Extract the [x, y] coordinate from the center of the cell holding the provided text.  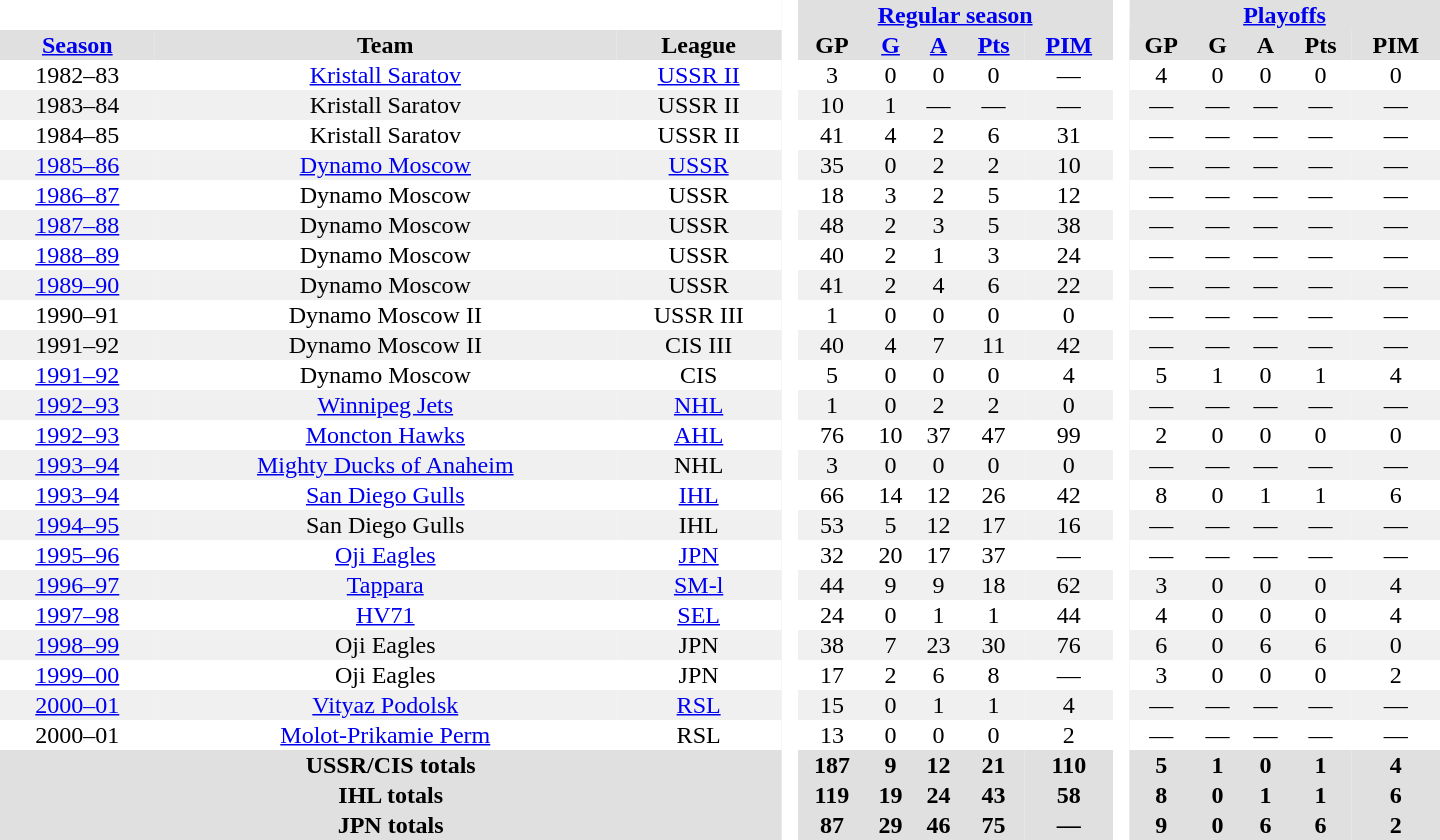
1996–97 [78, 585]
187 [832, 765]
22 [1069, 285]
31 [1069, 135]
1983–84 [78, 105]
1987–88 [78, 225]
HV71 [386, 615]
47 [994, 435]
46 [939, 825]
16 [1069, 525]
1994–95 [78, 525]
SM-l [698, 585]
13 [832, 735]
32 [832, 555]
1989–90 [78, 285]
1986–87 [78, 195]
USSR/CIS totals [390, 765]
1985–86 [78, 165]
23 [939, 645]
League [698, 45]
20 [891, 555]
Winnipeg Jets [386, 405]
Playoffs [1284, 15]
1998–99 [78, 645]
48 [832, 225]
15 [832, 705]
1999–00 [78, 675]
1988–89 [78, 255]
SEL [698, 615]
JPN totals [390, 825]
119 [832, 795]
19 [891, 795]
75 [994, 825]
14 [891, 495]
26 [994, 495]
21 [994, 765]
1982–83 [78, 75]
CIS [698, 375]
1997–98 [78, 615]
43 [994, 795]
1995–96 [78, 555]
Mighty Ducks of Anaheim [386, 465]
Vityaz Podolsk [386, 705]
USSR III [698, 315]
62 [1069, 585]
53 [832, 525]
Season [78, 45]
30 [994, 645]
Tappara [386, 585]
110 [1069, 765]
AHL [698, 435]
66 [832, 495]
Team [386, 45]
35 [832, 165]
58 [1069, 795]
Regular season [955, 15]
29 [891, 825]
CIS III [698, 345]
99 [1069, 435]
87 [832, 825]
1990–91 [78, 315]
IHL totals [390, 795]
11 [994, 345]
Molot-Prikamie Perm [386, 735]
1984–85 [78, 135]
Moncton Hawks [386, 435]
